Search for the cell housing the specified text and yield its [X, Y] center coordinate. 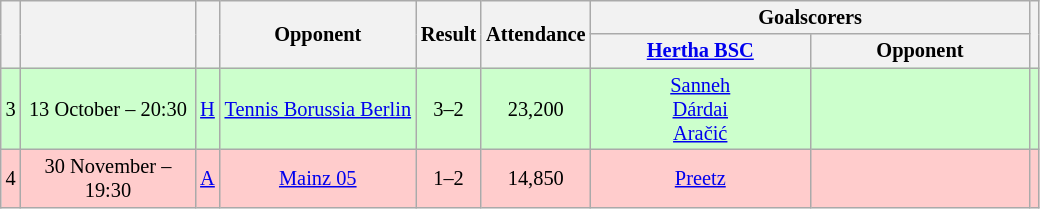
23,200 [536, 109]
Mainz 05 [318, 178]
13 October – 20:30 [108, 109]
A [207, 178]
Hertha BSC [700, 51]
Result [448, 34]
30 November – 19:30 [108, 178]
Tennis Borussia Berlin [318, 109]
Attendance [536, 34]
14,850 [536, 178]
1–2 [448, 178]
Sanneh Dárdai Aračić [700, 109]
Preetz [700, 178]
3 [11, 109]
H [207, 109]
3–2 [448, 109]
4 [11, 178]
Goalscorers [810, 17]
